Provide the [X, Y] coordinate of the cell's center where the given text is located.  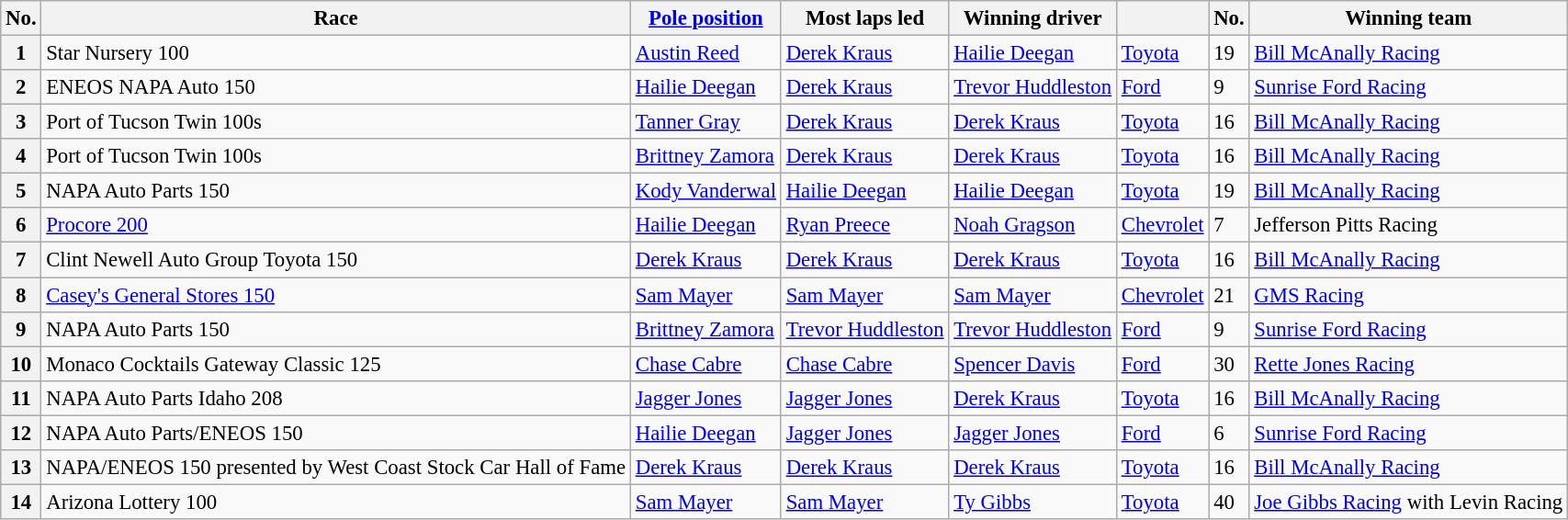
Ryan Preece [865, 225]
Race [336, 18]
GMS Racing [1409, 295]
13 [21, 468]
1 [21, 53]
11 [21, 398]
NAPA Auto Parts/ENEOS 150 [336, 433]
ENEOS NAPA Auto 150 [336, 87]
Arizona Lottery 100 [336, 502]
Spencer Davis [1032, 364]
Joe Gibbs Racing with Levin Racing [1409, 502]
8 [21, 295]
12 [21, 433]
3 [21, 122]
Most laps led [865, 18]
21 [1229, 295]
Star Nursery 100 [336, 53]
2 [21, 87]
Tanner Gray [705, 122]
Austin Reed [705, 53]
5 [21, 191]
Winning driver [1032, 18]
Monaco Cocktails Gateway Classic 125 [336, 364]
NAPA/ENEOS 150 presented by West Coast Stock Car Hall of Fame [336, 468]
4 [21, 156]
Procore 200 [336, 225]
Noah Gragson [1032, 225]
40 [1229, 502]
Clint Newell Auto Group Toyota 150 [336, 260]
14 [21, 502]
10 [21, 364]
NAPA Auto Parts Idaho 208 [336, 398]
Kody Vanderwal [705, 191]
Rette Jones Racing [1409, 364]
Casey's General Stores 150 [336, 295]
Pole position [705, 18]
Jefferson Pitts Racing [1409, 225]
Ty Gibbs [1032, 502]
30 [1229, 364]
Winning team [1409, 18]
